Capture the cell that displays the provided text and extract its (x, y) central coordinate. 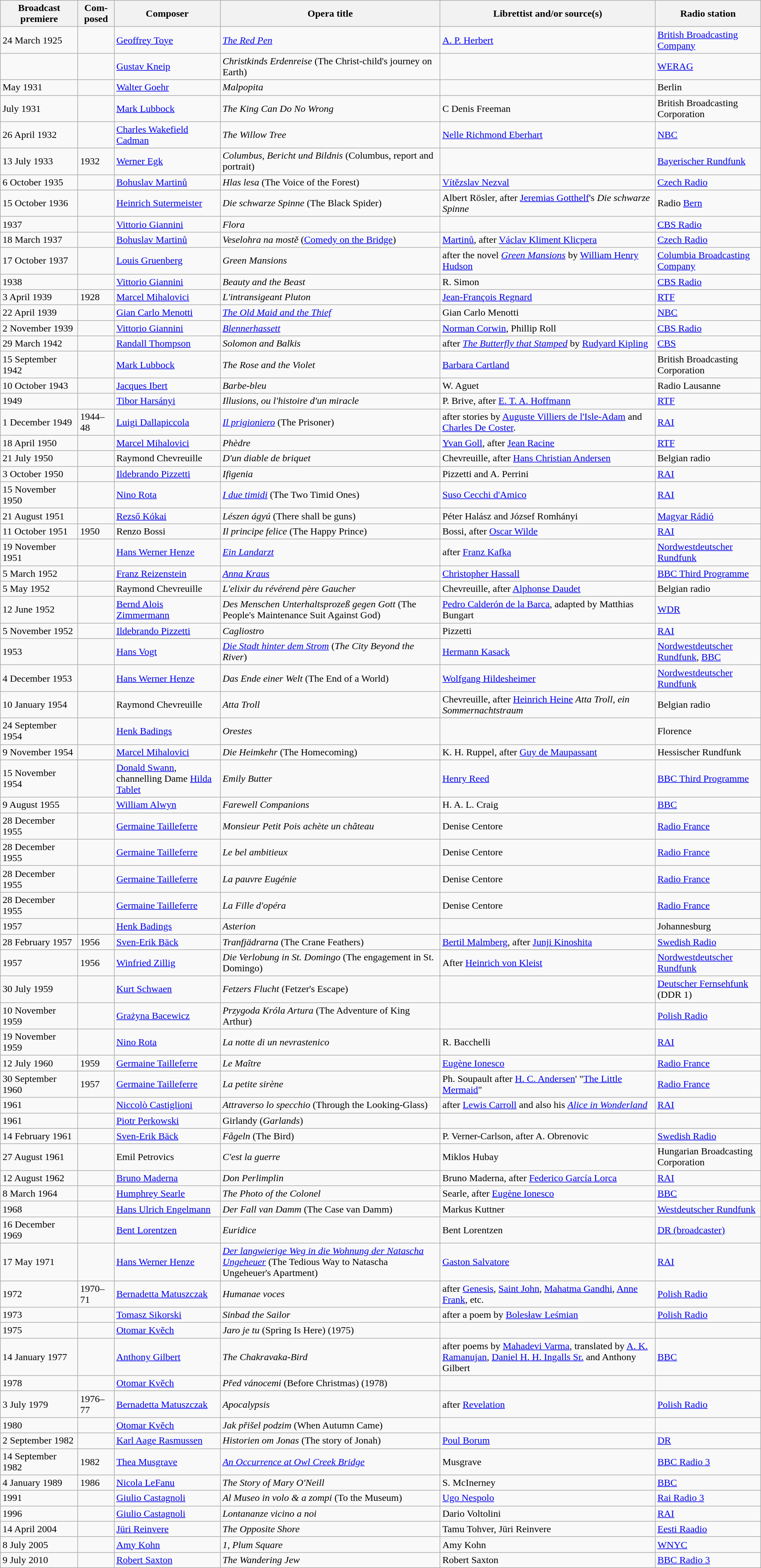
18 April 1950 (39, 443)
I due timidi (The Two Timid Ones) (330, 495)
Wolfgang Hildesheimer (548, 678)
L'elixir du révérend père Gaucher (330, 589)
Albert Rösler, after Jeremias Gotthelf's Die schwarze Spinne (548, 203)
The Opposite Shore (330, 1529)
Opera title (330, 14)
1991 (39, 1498)
Orestes (330, 731)
Jak přišel podzim (When Autumn Came) (330, 1425)
Bruno Maderna (167, 1178)
R. Simon (548, 282)
Tranfjädrarna (The Crane Feathers) (330, 942)
Bossi, after Oscar Wilde (548, 531)
R. Bacchelli (548, 1042)
Randall Thompson (167, 344)
15 September 1942 (39, 364)
Hans Ulrich Engelmann (167, 1209)
9 November 1954 (39, 752)
Radio Lausanne (708, 386)
Columbia Broadcasting Company (708, 260)
H. A. L. Craig (548, 805)
Sinbad the Sailor (330, 1315)
Louis Gruenberg (167, 260)
14 February 1961 (39, 1136)
Geoffrey Toye (167, 40)
10 January 1954 (39, 704)
Nordwestdeutscher Rundfunk, BBC (708, 652)
Die schwarze Spinne (The Black Spider) (330, 203)
Werner Egk (167, 161)
Il principe felice (The Happy Prince) (330, 531)
Searle, after Eugène Ionesco (548, 1193)
WNYC (708, 1544)
After Heinrich von Kleist (548, 963)
1 December 1949 (39, 422)
12 July 1960 (39, 1063)
22 April 1939 (39, 313)
WDR (708, 610)
Cagliostro (330, 631)
21 July 1950 (39, 458)
1937 (39, 224)
Monsieur Petit Pois achète un château (330, 826)
Anthony Gilbert (167, 1357)
Henry Reed (548, 779)
Renzo Bossi (167, 531)
Lészen ágyú (There shall be guns) (330, 516)
Farewell Companions (330, 805)
19 November 1959 (39, 1042)
Rai Radio 3 (708, 1498)
Markus Kuttner (548, 1209)
9 August 1955 (39, 805)
S. McInerney (548, 1483)
1973 (39, 1315)
3 July 1979 (39, 1404)
Heinrich Sutermeister (167, 203)
26 April 1932 (39, 135)
DR (708, 1441)
Emil Petrovics (167, 1157)
4 January 1989 (39, 1483)
Miklos Hubay (548, 1157)
British Broadcasting Company (708, 40)
July 1931 (39, 108)
Rezső Kókai (167, 516)
Phèdre (330, 443)
8 July 2005 (39, 1544)
Anna Kraus (330, 573)
The Willow Tree (330, 135)
Jacques Ibert (167, 386)
Jean-François Regnard (548, 297)
The Chakravaka-Bird (330, 1357)
La pauvre Eugénie (330, 879)
2 September 1982 (39, 1441)
30 September 1960 (39, 1084)
Solomon and Balkis (330, 344)
1953 (39, 652)
C Denis Freeman (548, 108)
Veselohra na mostě (Comedy on the Bridge) (330, 240)
Radio station (708, 14)
Christkinds Erdenreise (The Christ-child's journey on Earth) (330, 67)
Poul Borum (548, 1441)
An Occurrence at Owl Creek Bridge (330, 1462)
after stories by Auguste Villiers de l'Isle-Adam and Charles De Coster. (548, 422)
10 October 1943 (39, 386)
1928 (96, 297)
Péter Halász and József Romhányi (548, 516)
5 March 1952 (39, 573)
Jaro je tu (Spring Is Here) (1975) (330, 1330)
15 October 1936 (39, 203)
15 November 1950 (39, 495)
Don Perlimplin (330, 1178)
Columbus, Bericht und Bildnis (Columbus, report and portrait) (330, 161)
The Story of Mary O'Neill (330, 1483)
Magyar Rádió (708, 516)
1944–48 (96, 422)
Przygoda Króla Artura (The Adventure of King Arthur) (330, 1016)
Nicola LeFanu (167, 1483)
Tibor Harsányi (167, 401)
3 October 1950 (39, 474)
Donald Swann, channelling Dame Hilda Tablet (167, 779)
3 April 1939 (39, 297)
Musgrave (548, 1462)
Winfried Zillig (167, 963)
The Rose and the Violet (330, 364)
Tomasz Sikorski (167, 1315)
24 March 1925 (39, 40)
Dario Voltolini (548, 1513)
P. Brive, after E. T. A. Hoffmann (548, 401)
Hans Vogt (167, 652)
The Red Pen (330, 40)
Martinů, after Václav Kliment Klicpera (548, 240)
Bayerischer Rundfunk (708, 161)
1976–77 (96, 1404)
4 December 1953 (39, 678)
2 November 1939 (39, 328)
Bruno Maderna, after Federico García Lorca (548, 1178)
Nelle Richmond Eberhart (548, 135)
Historien om Jonas (The story of Jonah) (330, 1441)
Ifigenia (330, 474)
W. Aguet (548, 386)
Christopher Hassall (548, 573)
Humanae voces (330, 1293)
The Old Maid and the Thief (330, 313)
1970–71 (96, 1293)
DR (broadcaster) (708, 1230)
Apocalypsis (330, 1404)
after a poem by Bolesław Leśmian (548, 1315)
The Photo of the Colonel (330, 1193)
Hermann Kasack (548, 652)
Euridice (330, 1230)
L'intransigeant Pluton (330, 297)
Le Maître (330, 1063)
5 November 1952 (39, 631)
Gaston Salvatore (548, 1262)
Illusions, ou l'histoire d'un miracle (330, 401)
Před vánocemi (Before Christmas) (1978) (330, 1383)
Chevreuille, after Hans Christian Andersen (548, 458)
16 December 1969 (39, 1230)
Librettist and/or source(s) (548, 14)
Hessischer Rundfunk (708, 752)
1986 (96, 1483)
Chevreuille, after Alphonse Daudet (548, 589)
A. P. Herbert (548, 40)
Hlas lesa (The Voice of the Forest) (330, 182)
1938 (39, 282)
30 July 1959 (39, 989)
Gustav Kneip (167, 67)
1980 (39, 1425)
24 September 1954 (39, 731)
Suso Cecchi d'Amico (548, 495)
27 August 1961 (39, 1157)
Bertil Malmberg, after Junji Kinoshita (548, 942)
28 February 1957 (39, 942)
Humphrey Searle (167, 1193)
5 May 1952 (39, 589)
1932 (96, 161)
Kurt Schwaen (167, 989)
Der Fall van Damm (The Case van Damm) (330, 1209)
Broadcast premiere (39, 14)
18 March 1937 (39, 240)
6 October 1935 (39, 182)
8 March 1964 (39, 1193)
12 August 1962 (39, 1178)
1975 (39, 1330)
9 July 2010 (39, 1560)
Franz Reizenstein (167, 573)
Composer (167, 14)
Emily Butter (330, 779)
14 September 1982 (39, 1462)
Luigi Dallapiccola (167, 422)
Deutscher Fernsehfunk (DDR 1) (708, 989)
The Wandering Jew (330, 1560)
Al Museo in volo & a zompi (To the Museum) (330, 1498)
La Fille d'opéra (330, 905)
Tamu Tohver, Jüri Reinvere (548, 1529)
Barbara Cartland (548, 364)
Ph. Soupault after H. C. Andersen' "The Little Mermaid" (548, 1084)
Blennerhassett (330, 328)
Asterion (330, 926)
Com­posed (96, 14)
after poems by Mahadevi Varma, translated by A. K. Ramanujan, Daniel H. H. Ingalls Sr. and Anthony Gilbert (548, 1357)
La petite sirène (330, 1084)
Radio Bern (708, 203)
12 June 1952 (39, 610)
Lontananze vicino a noi (330, 1513)
1982 (96, 1462)
Girlandy (Garlands) (330, 1121)
Pizzetti and A. Perrini (548, 474)
Yvan Goll, after Jean Racine (548, 443)
1978 (39, 1383)
Piotr Perkowski (167, 1121)
May 1931 (39, 87)
Niccolò Castiglioni (167, 1105)
Berlin (708, 87)
Das Ende einer Welt (The End of a World) (330, 678)
Charles Wakefield Cadman (167, 135)
Atta Troll (330, 704)
CBS (708, 344)
17 May 1971 (39, 1262)
29 March 1942 (39, 344)
William Alwyn (167, 805)
Eesti Raadio (708, 1529)
Fågeln (The Bird) (330, 1136)
K. H. Ruppel, after Guy de Maupassant (548, 752)
14 January 1977 (39, 1357)
Die Heimkehr (The Homecoming) (330, 752)
1959 (96, 1063)
Green Mansions (330, 260)
Il prigioniero (The Prisoner) (330, 422)
Pizzetti (548, 631)
Norman Corwin, Phillip Roll (548, 328)
Walter Goehr (167, 87)
after Revelation (548, 1404)
Die Verlobung in St. Domingo (The engagement in St. Domingo) (330, 963)
11 October 1951 (39, 531)
1, Plum Square (330, 1544)
after the novel Green Mansions by William Henry Hudson (548, 260)
La notte di un nevrastenico (330, 1042)
Florence (708, 731)
13 July 1933 (39, 161)
19 November 1951 (39, 552)
Bernd Alois Zimmermann (167, 610)
Malpopita (330, 87)
Attraverso lo specchio (Through the Looking-Glass) (330, 1105)
Vítězslav Nezval (548, 182)
Chevreuille, after Heinrich Heine Atta Troll, ein Sommernachtstraum (548, 704)
Pedro Calderón de la Barca, adapted by Matthias Bungart (548, 610)
1972 (39, 1293)
21 August 1951 (39, 516)
Ein Landarzt (330, 552)
Thea Musgrave (167, 1462)
Grażyna Bacewicz (167, 1016)
Des Menschen Unterhaltsprozeß gegen Gott (The People's Maintenance Suit Against God) (330, 610)
Le bel ambitieux (330, 853)
Fetzers Flucht (Fetzer's Escape) (330, 989)
WERAG (708, 67)
P. Verner-Carlson, after A. Obrenovic (548, 1136)
17 October 1937 (39, 260)
1949 (39, 401)
Flora (330, 224)
Ugo Nespolo (548, 1498)
after Genesis, Saint John, Mahatma Gandhi, Anne Frank, etc. (548, 1293)
D'un diable de briquet (330, 458)
Jüri Reinvere (167, 1529)
Barbe-bleu (330, 386)
1996 (39, 1513)
Der langwierige Weg in die Wohnung der Natascha Ungeheuer (The Tedious Way to Natascha Ungeheuer's Apartment) (330, 1262)
Westdeutscher Rundfunk (708, 1209)
Beauty and the Beast (330, 282)
after The Butterfly that Stamped by Rudyard Kipling (548, 344)
15 November 1954 (39, 779)
The King Can Do No Wrong (330, 108)
after Franz Kafka (548, 552)
1950 (96, 531)
C'est la guerre (330, 1157)
14 April 2004 (39, 1529)
Die Stadt hinter dem Strom (The City Beyond the River) (330, 652)
Johannesburg (708, 926)
1968 (39, 1209)
10 November 1959 (39, 1016)
Karl Aage Rasmussen (167, 1441)
Eugène Ionesco (548, 1063)
Hungarian Broadcasting Corporation (708, 1157)
after Lewis Carroll and also his Alice in Wonderland (548, 1105)
